Search for the cell housing the specified text and yield its (X, Y) center coordinate. 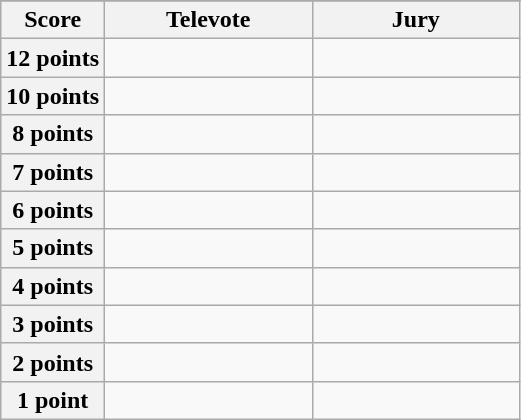
8 points (53, 134)
Televote (209, 20)
Score (53, 20)
2 points (53, 362)
5 points (53, 248)
Jury (416, 20)
7 points (53, 172)
10 points (53, 96)
3 points (53, 324)
6 points (53, 210)
4 points (53, 286)
12 points (53, 58)
1 point (53, 400)
